Capture the cell that displays the provided text and extract its [X, Y] central coordinate. 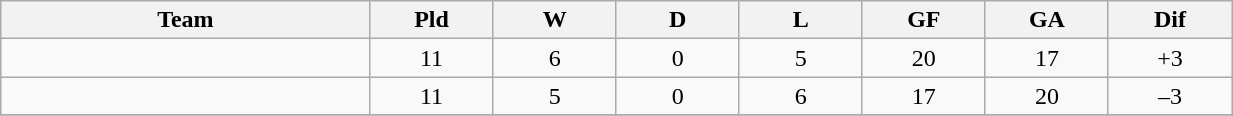
D [678, 20]
W [554, 20]
GA [1046, 20]
Team [186, 20]
+3 [1170, 58]
Pld [432, 20]
L [800, 20]
–3 [1170, 96]
Dif [1170, 20]
GF [924, 20]
